Return (x, y) of the center of cell containing provided text 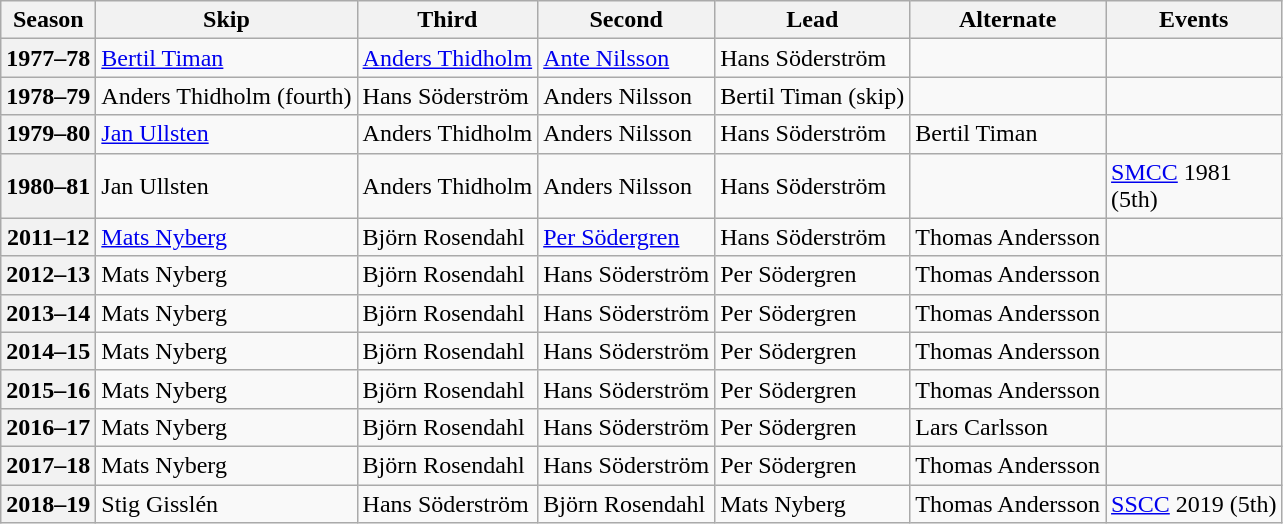
Bertil Timan (skip) (812, 96)
Ante Nilsson (626, 58)
Third (448, 20)
2013–14 (48, 313)
2017–18 (48, 465)
Events (1194, 20)
2018–19 (48, 503)
2011–12 (48, 237)
1979–80 (48, 134)
1978–79 (48, 96)
Season (48, 20)
Stig Gisslén (226, 503)
2014–15 (48, 351)
1977–78 (48, 58)
Skip (226, 20)
SSCC 2019 (5th) (1194, 503)
1980–81 (48, 186)
2012–13 (48, 275)
2016–17 (48, 427)
Lars Carlsson (1008, 427)
2015–16 (48, 389)
Anders Thidholm (fourth) (226, 96)
Second (626, 20)
SMCC 1981 (5th) (1194, 186)
Alternate (1008, 20)
Lead (812, 20)
